Pinpoint the cell where the given text exists, returning its [X, Y] midpoint coordinate. 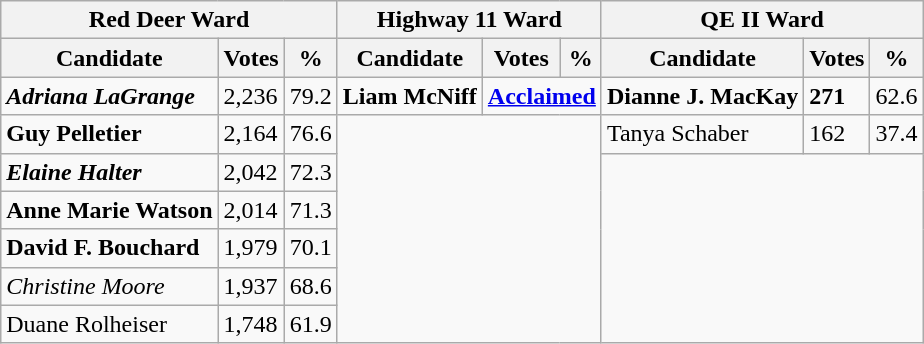
Liam McNiff [410, 96]
Highway 11 Ward [469, 20]
Duane Rolheiser [110, 324]
37.4 [896, 134]
David F. Bouchard [110, 248]
79.2 [310, 96]
76.6 [310, 134]
Tanya Schaber [702, 134]
62.6 [896, 96]
Elaine Halter [110, 172]
162 [837, 134]
1,937 [251, 286]
68.6 [310, 286]
Guy Pelletier [110, 134]
Dianne J. MacKay [702, 96]
2,164 [251, 134]
2,014 [251, 210]
QE II Ward [762, 20]
2,236 [251, 96]
1,979 [251, 248]
71.3 [310, 210]
Red Deer Ward [170, 20]
1,748 [251, 324]
271 [837, 96]
2,042 [251, 172]
70.1 [310, 248]
61.9 [310, 324]
72.3 [310, 172]
Acclaimed [542, 96]
Anne Marie Watson [110, 210]
Adriana LaGrange [110, 96]
Christine Moore [110, 286]
